Output the (x, y) coordinate of the center of the cell containing the given text.  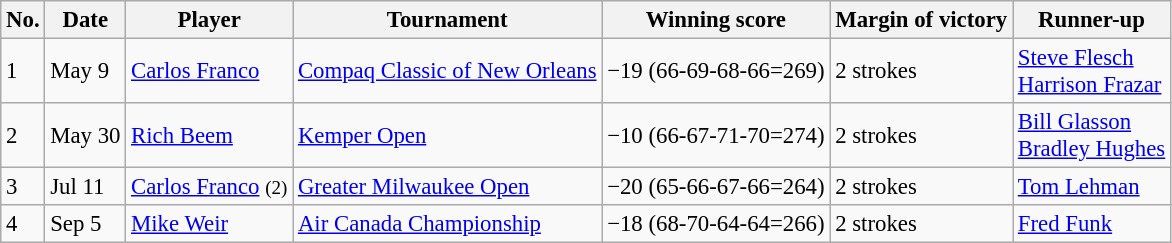
Bill Glasson Bradley Hughes (1091, 136)
Date (86, 20)
Player (210, 20)
Tournament (448, 20)
−18 (68-70-64-64=266) (716, 224)
Mike Weir (210, 224)
No. (23, 20)
−20 (65-66-67-66=264) (716, 187)
Kemper Open (448, 136)
Rich Beem (210, 136)
1 (23, 72)
Sep 5 (86, 224)
May 30 (86, 136)
−19 (66-69-68-66=269) (716, 72)
Winning score (716, 20)
Jul 11 (86, 187)
Carlos Franco (2) (210, 187)
Carlos Franco (210, 72)
Steve Flesch Harrison Frazar (1091, 72)
Greater Milwaukee Open (448, 187)
−10 (66-67-71-70=274) (716, 136)
Air Canada Championship (448, 224)
Margin of victory (922, 20)
4 (23, 224)
2 (23, 136)
3 (23, 187)
Runner-up (1091, 20)
Fred Funk (1091, 224)
Compaq Classic of New Orleans (448, 72)
May 9 (86, 72)
Tom Lehman (1091, 187)
